Locate the cell with the specified text and output its (X, Y) center coordinate. 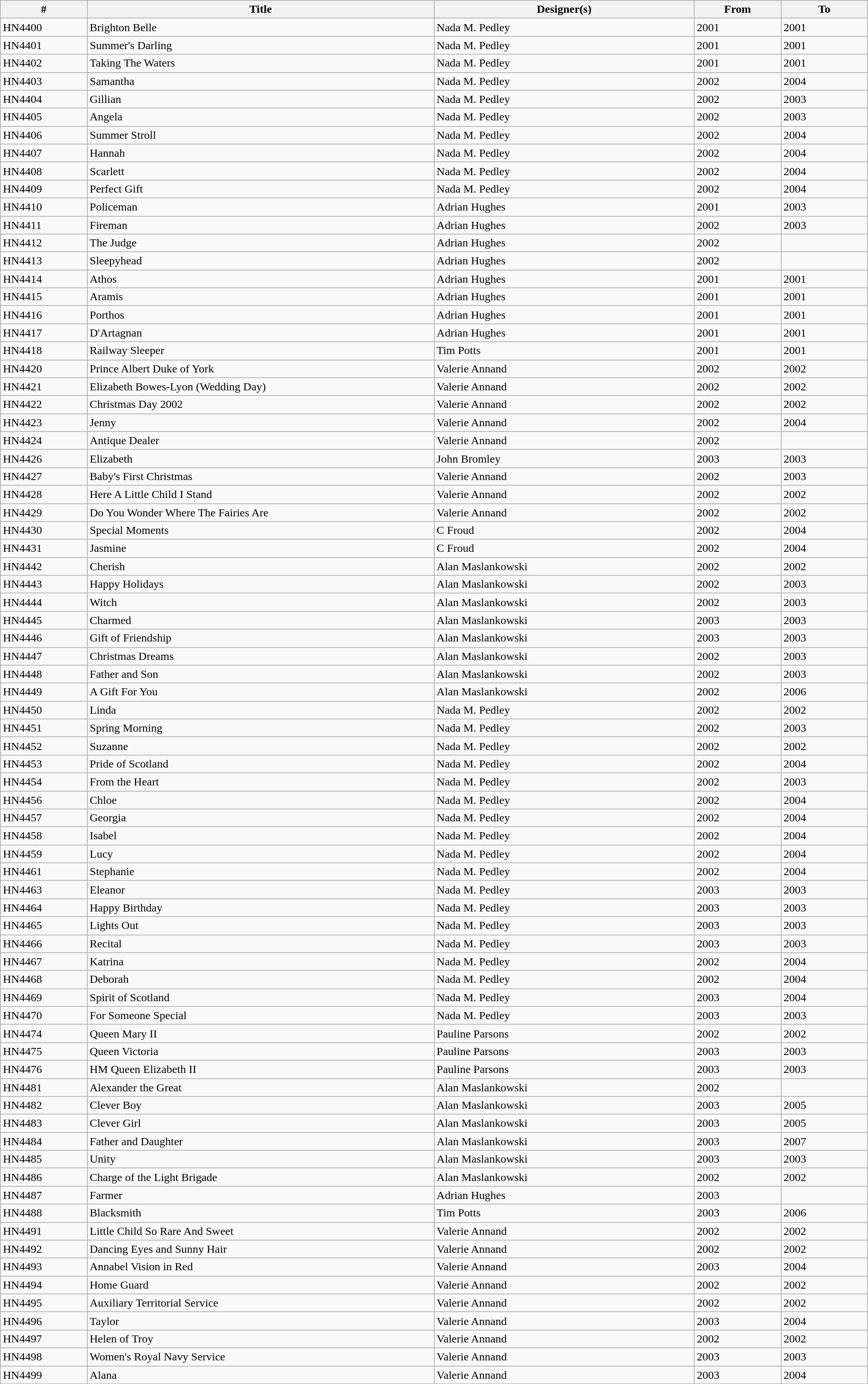
HN4404 (44, 99)
HN4430 (44, 531)
Policeman (261, 207)
Jasmine (261, 549)
Prince Albert Duke of York (261, 369)
HN4498 (44, 1357)
HN4400 (44, 27)
Katrina (261, 962)
Witch (261, 602)
Brighton Belle (261, 27)
Porthos (261, 315)
HN4459 (44, 854)
Dancing Eyes and Sunny Hair (261, 1249)
HN4443 (44, 584)
HN4427 (44, 476)
Women's Royal Navy Service (261, 1357)
HN4470 (44, 1015)
The Judge (261, 243)
Father and Daughter (261, 1141)
HN4461 (44, 872)
Summer's Darling (261, 45)
HN4426 (44, 458)
HN4464 (44, 908)
HN4405 (44, 117)
Clever Girl (261, 1123)
# (44, 9)
Elizabeth Bowes-Lyon (Wedding Day) (261, 387)
HN4495 (44, 1303)
HN4484 (44, 1141)
HN4465 (44, 926)
HN4408 (44, 171)
HN4453 (44, 764)
Deborah (261, 979)
Here A Little Child I Stand (261, 494)
HN4492 (44, 1249)
Angela (261, 117)
HN4458 (44, 836)
HN4421 (44, 387)
Taylor (261, 1321)
Gift of Friendship (261, 638)
HN4428 (44, 494)
HN4474 (44, 1033)
HN4486 (44, 1177)
Father and Son (261, 674)
From (738, 9)
HN4494 (44, 1285)
Charge of the Light Brigade (261, 1177)
Stephanie (261, 872)
Charmed (261, 620)
HN4423 (44, 422)
HN4485 (44, 1159)
HN4442 (44, 566)
HN4488 (44, 1213)
D'Artagnan (261, 333)
Spring Morning (261, 728)
HN4422 (44, 405)
Unity (261, 1159)
HN4469 (44, 997)
HN4475 (44, 1051)
HN4410 (44, 207)
HN4451 (44, 728)
Perfect Gift (261, 189)
Recital (261, 944)
Auxiliary Territorial Service (261, 1303)
2007 (825, 1141)
Pride of Scotland (261, 764)
HN4411 (44, 225)
HN4496 (44, 1321)
HN4444 (44, 602)
Georgia (261, 818)
Taking The Waters (261, 63)
Queen Mary II (261, 1033)
HN4476 (44, 1069)
Queen Victoria (261, 1051)
HN4450 (44, 710)
Samantha (261, 81)
Christmas Day 2002 (261, 405)
Designer(s) (565, 9)
Happy Birthday (261, 908)
John Bromley (565, 458)
Special Moments (261, 531)
Summer Stroll (261, 135)
To (825, 9)
HN4468 (44, 979)
Elizabeth (261, 458)
HN4446 (44, 638)
Annabel Vision in Red (261, 1267)
Little Child So Rare And Sweet (261, 1231)
Blacksmith (261, 1213)
HN4401 (44, 45)
HN4417 (44, 333)
Baby's First Christmas (261, 476)
Christmas Dreams (261, 656)
HN4424 (44, 440)
HN4463 (44, 890)
Jenny (261, 422)
HN4482 (44, 1106)
HN4449 (44, 692)
Sleepyhead (261, 261)
HN4457 (44, 818)
HN4418 (44, 351)
Do You Wonder Where The Fairies Are (261, 512)
Scarlett (261, 171)
Home Guard (261, 1285)
HN4466 (44, 944)
Railway Sleeper (261, 351)
Happy Holidays (261, 584)
HN4420 (44, 369)
Gillian (261, 99)
Alana (261, 1375)
Lights Out (261, 926)
HN4487 (44, 1195)
For Someone Special (261, 1015)
HN4402 (44, 63)
Cherish (261, 566)
A Gift For You (261, 692)
HN4429 (44, 512)
HN4452 (44, 746)
Hannah (261, 153)
Fireman (261, 225)
HN4414 (44, 279)
HN4491 (44, 1231)
Lucy (261, 854)
HN4499 (44, 1375)
HN4448 (44, 674)
HN4497 (44, 1339)
From the Heart (261, 782)
HN4467 (44, 962)
HN4412 (44, 243)
HN4454 (44, 782)
Spirit of Scotland (261, 997)
Farmer (261, 1195)
HM Queen Elizabeth II (261, 1069)
HN4481 (44, 1087)
HN4406 (44, 135)
Helen of Troy (261, 1339)
Isabel (261, 836)
Eleanor (261, 890)
HN4413 (44, 261)
HN4416 (44, 315)
Linda (261, 710)
HN4407 (44, 153)
HN4415 (44, 297)
HN4483 (44, 1123)
Athos (261, 279)
HN4431 (44, 549)
Antique Dealer (261, 440)
Clever Boy (261, 1106)
HN4409 (44, 189)
HN4403 (44, 81)
Title (261, 9)
Alexander the Great (261, 1087)
Aramis (261, 297)
HN4456 (44, 800)
HN4445 (44, 620)
Suzanne (261, 746)
HN4493 (44, 1267)
Chloe (261, 800)
HN4447 (44, 656)
